For the text-containing cell, return its midpoint in [X, Y] coordinate format. 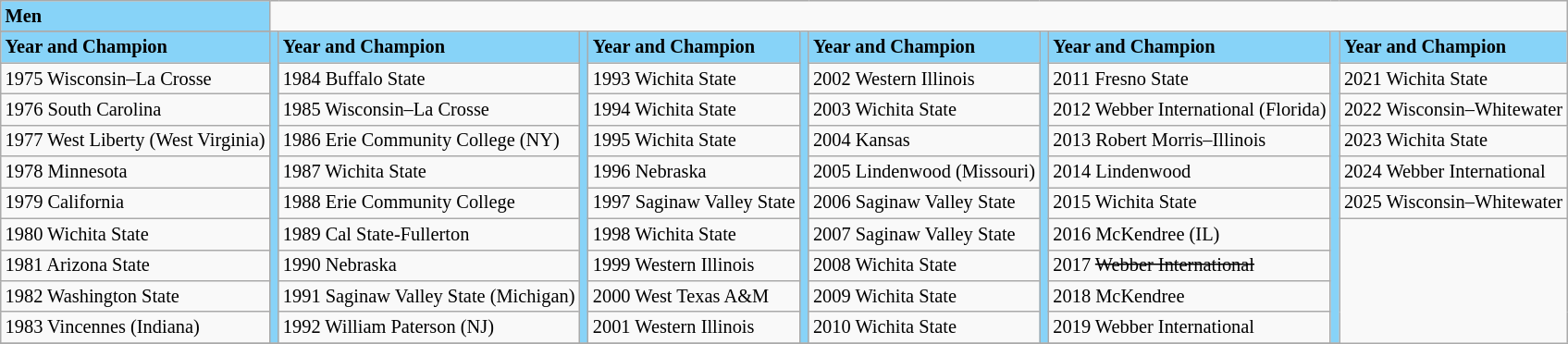
2005 Lindenwood (Missouri) [924, 172]
1994 Wichita State [694, 109]
2017 Webber International [1190, 265]
2015 Wichita State [1190, 203]
2003 Wichita State [924, 109]
2012 Webber International (Florida) [1190, 109]
2013 Robert Morris–Illinois [1190, 141]
2011 Fresno State [1190, 79]
1980 Wichita State [135, 234]
1985 Wisconsin–La Crosse [429, 109]
2022 Wisconsin–Whitewater [1453, 109]
1997 Saginaw Valley State [694, 203]
2008 Wichita State [924, 265]
1984 Buffalo State [429, 79]
2009 Wichita State [924, 296]
1977 West Liberty (West Virginia) [135, 141]
1979 California [135, 203]
1976 South Carolina [135, 109]
Men [135, 16]
2004 Kansas [924, 141]
2025 Wisconsin–Whitewater [1453, 203]
1989 Cal State-Fullerton [429, 234]
2016 McKendree (IL) [1190, 234]
1975 Wisconsin–La Crosse [135, 79]
2010 Wichita State [924, 327]
1978 Minnesota [135, 172]
1986 Erie Community College (NY) [429, 141]
2014 Lindenwood [1190, 172]
2018 McKendree [1190, 296]
1987 Wichita State [429, 172]
1993 Wichita State [694, 79]
2019 Webber International [1190, 327]
1990 Nebraska [429, 265]
1983 Vincennes (Indiana) [135, 327]
1996 Nebraska [694, 172]
1981 Arizona State [135, 265]
2001 Western Illinois [694, 327]
2002 Western Illinois [924, 79]
1982 Washington State [135, 296]
2021 Wichita State [1453, 79]
2023 Wichita State [1453, 141]
2007 Saginaw Valley State [924, 234]
1992 William Paterson (NJ) [429, 327]
1988 Erie Community College [429, 203]
1998 Wichita State [694, 234]
1999 Western Illinois [694, 265]
1995 Wichita State [694, 141]
1991 Saginaw Valley State (Michigan) [429, 296]
2006 Saginaw Valley State [924, 203]
2000 West Texas A&M [694, 296]
2024 Webber International [1453, 172]
